For the text-containing cell, return its midpoint in (x, y) coordinate format. 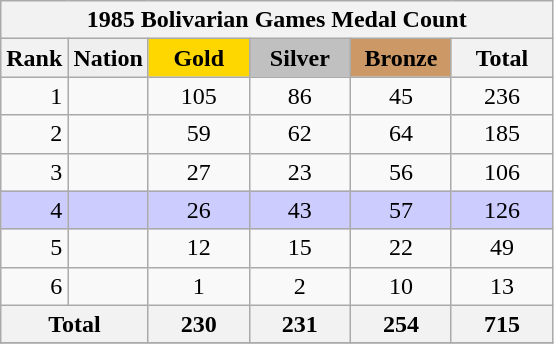
105 (198, 96)
15 (300, 248)
13 (502, 286)
12 (198, 248)
59 (198, 134)
106 (502, 172)
Bronze (400, 58)
230 (198, 324)
64 (400, 134)
1985 Bolivarian Games Medal Count (277, 20)
6 (34, 286)
4 (34, 210)
49 (502, 248)
86 (300, 96)
57 (400, 210)
715 (502, 324)
Silver (300, 58)
62 (300, 134)
22 (400, 248)
27 (198, 172)
56 (400, 172)
Gold (198, 58)
Rank (34, 58)
26 (198, 210)
185 (502, 134)
254 (400, 324)
45 (400, 96)
23 (300, 172)
10 (400, 286)
5 (34, 248)
236 (502, 96)
3 (34, 172)
126 (502, 210)
43 (300, 210)
Nation (108, 58)
231 (300, 324)
